Find where the given text appears and provide that cell's center as (x, y) coordinate. 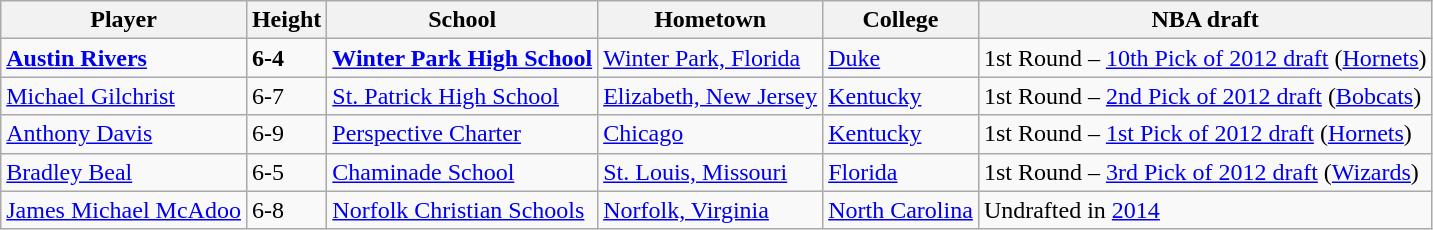
6-8 (286, 210)
Norfolk, Virginia (710, 210)
St. Patrick High School (462, 96)
North Carolina (901, 210)
Perspective Charter (462, 134)
Undrafted in 2014 (1205, 210)
Winter Park, Florida (710, 58)
Duke (901, 58)
Hometown (710, 20)
Player (124, 20)
School (462, 20)
Height (286, 20)
St. Louis, Missouri (710, 172)
NBA draft (1205, 20)
1st Round – 1st Pick of 2012 draft (Hornets) (1205, 134)
6-7 (286, 96)
1st Round – 10th Pick of 2012 draft (Hornets) (1205, 58)
6-5 (286, 172)
Elizabeth, New Jersey (710, 96)
1st Round – 2nd Pick of 2012 draft (Bobcats) (1205, 96)
Winter Park High School (462, 58)
Michael Gilchrist (124, 96)
Florida (901, 172)
Chicago (710, 134)
Anthony Davis (124, 134)
6-4 (286, 58)
College (901, 20)
Norfolk Christian Schools (462, 210)
Chaminade School (462, 172)
Austin Rivers (124, 58)
James Michael McAdoo (124, 210)
6-9 (286, 134)
1st Round – 3rd Pick of 2012 draft (Wizards) (1205, 172)
Bradley Beal (124, 172)
